Determine the (X, Y) coordinate at the center of the cell enclosing the given text.  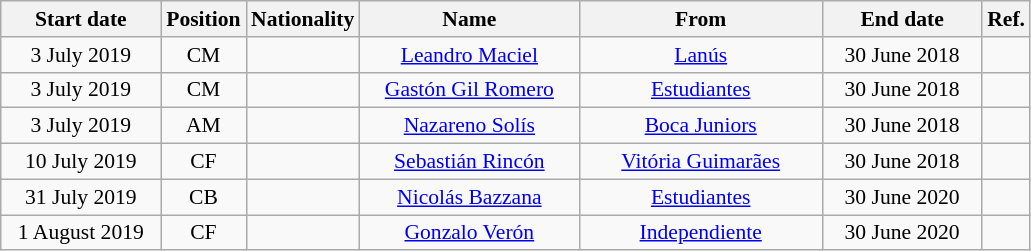
Leandro Maciel (469, 55)
Name (469, 19)
Start date (81, 19)
Nationality (302, 19)
Lanús (700, 55)
From (700, 19)
Gastón Gil Romero (469, 90)
31 July 2019 (81, 197)
Sebastián Rincón (469, 162)
Position (204, 19)
Ref. (1006, 19)
Boca Juniors (700, 126)
1 August 2019 (81, 233)
AM (204, 126)
Nicolás Bazzana (469, 197)
Nazareno Solís (469, 126)
Vitória Guimarães (700, 162)
CB (204, 197)
Independiente (700, 233)
End date (902, 19)
Gonzalo Verón (469, 233)
10 July 2019 (81, 162)
